Return [X, Y] of the center of cell containing provided text 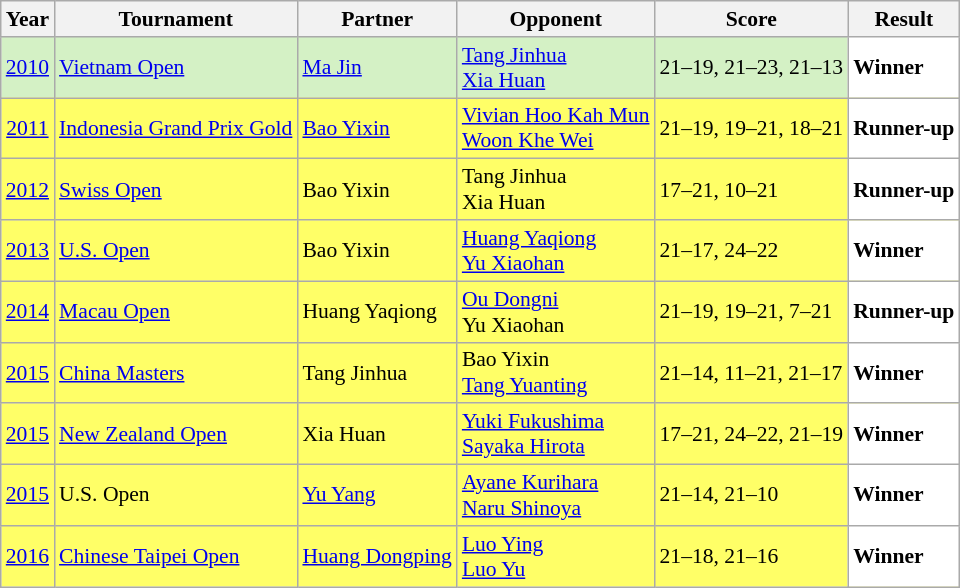
21–19, 19–21, 18–21 [752, 128]
21–19, 19–21, 7–21 [752, 312]
21–18, 21–16 [752, 556]
Tang Jinhua [376, 372]
Yuki Fukushima Sayaka Hirota [556, 434]
Swiss Open [176, 190]
Huang Yaqiong Yu Xiaohan [556, 250]
Opponent [556, 19]
21–17, 24–22 [752, 250]
2012 [28, 190]
Ma Jin [376, 68]
21–14, 21–10 [752, 496]
Vietnam Open [176, 68]
New Zealand Open [176, 434]
2010 [28, 68]
Ayane Kurihara Naru Shinoya [556, 496]
2014 [28, 312]
Chinese Taipei Open [176, 556]
21–19, 21–23, 21–13 [752, 68]
2013 [28, 250]
Macau Open [176, 312]
Xia Huan [376, 434]
Vivian Hoo Kah Mun Woon Khe Wei [556, 128]
Ou Dongni Yu Xiaohan [556, 312]
17–21, 24–22, 21–19 [752, 434]
China Masters [176, 372]
Huang Dongping [376, 556]
Indonesia Grand Prix Gold [176, 128]
17–21, 10–21 [752, 190]
Huang Yaqiong [376, 312]
Luo Ying Luo Yu [556, 556]
21–14, 11–21, 21–17 [752, 372]
2011 [28, 128]
Bao Yixin Tang Yuanting [556, 372]
Result [904, 19]
Score [752, 19]
Partner [376, 19]
Yu Yang [376, 496]
Year [28, 19]
2016 [28, 556]
Tournament [176, 19]
